Search for the cell housing the specified text and yield its [x, y] center coordinate. 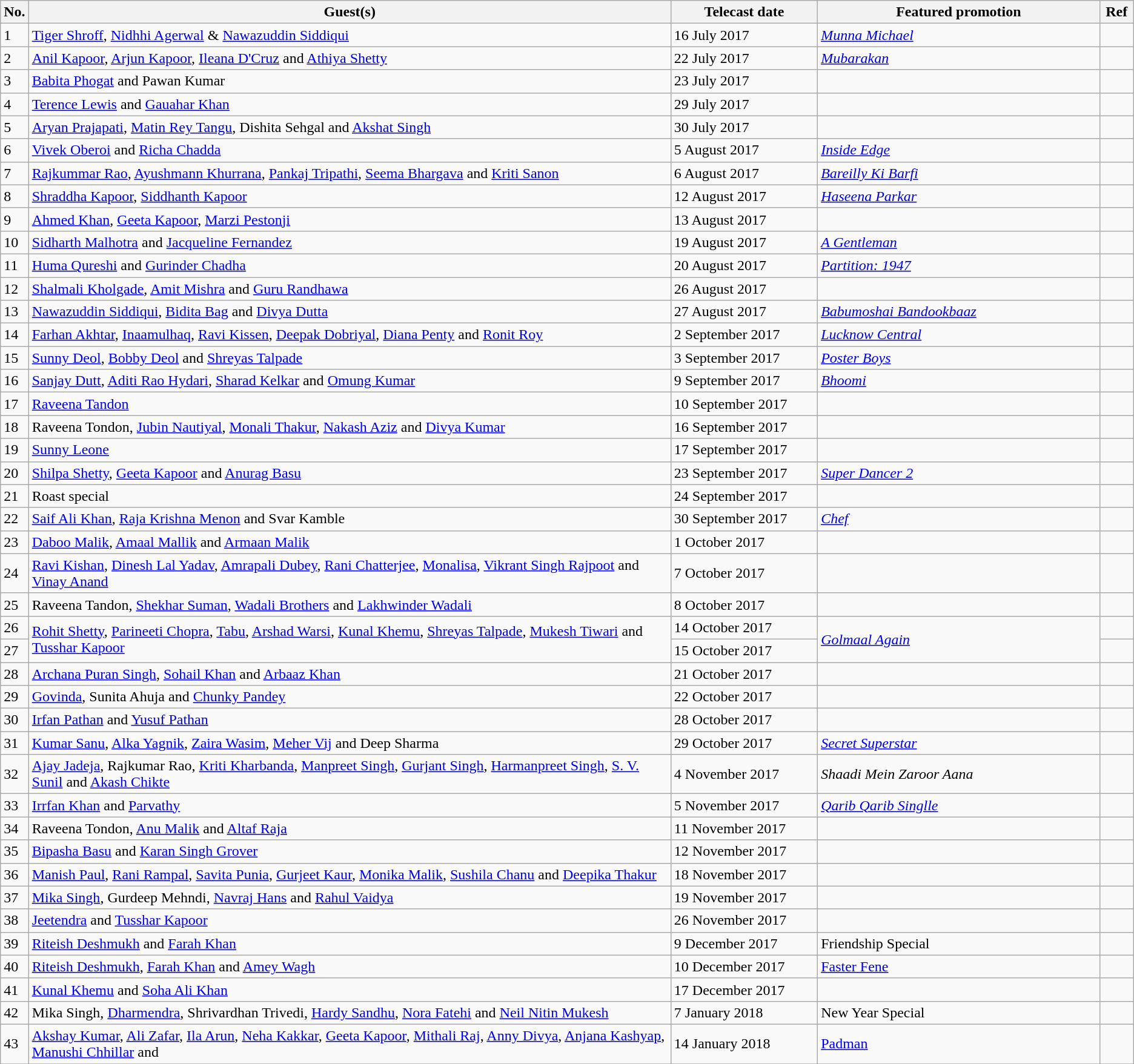
Jeetendra and Tusshar Kapoor [350, 920]
8 October 2017 [744, 604]
20 [15, 473]
43 [15, 1044]
A Gentleman [959, 242]
Nawazuddin Siddiqui, Bidita Bag and Divya Dutta [350, 312]
4 [15, 104]
17 [15, 404]
28 [15, 674]
15 [15, 358]
Aryan Prajapati, Matin Rey Tangu, Dishita Sehgal and Akshat Singh [350, 127]
Bhoomi [959, 381]
Farhan Akhtar, Inaamulhaq, Ravi Kissen, Deepak Dobriyal, Diana Penty and Ronit Roy [350, 335]
Inside Edge [959, 150]
37 [15, 897]
16 [15, 381]
6 August 2017 [744, 173]
9 [15, 219]
29 October 2017 [744, 743]
Raveena Tandon, Shekhar Suman, Wadali Brothers and Lakhwinder Wadali [350, 604]
21 [15, 496]
Munna Michael [959, 35]
Babumoshai Bandookbaaz [959, 312]
Golmaal Again [959, 639]
30 [15, 720]
14 [15, 335]
27 August 2017 [744, 312]
13 August 2017 [744, 219]
25 [15, 604]
Irfan Pathan and Yusuf Pathan [350, 720]
Partition: 1947 [959, 265]
30 September 2017 [744, 519]
Terence Lewis and Gauahar Khan [350, 104]
24 September 2017 [744, 496]
7 October 2017 [744, 573]
22 October 2017 [744, 697]
4 November 2017 [744, 774]
Friendship Special [959, 943]
22 July 2017 [744, 58]
No. [15, 12]
Telecast date [744, 12]
Kumar Sanu, Alka Yagnik, Zaira Wasim, Meher Vij and Deep Sharma [350, 743]
Haseena Parkar [959, 196]
Daboo Malik, Amaal Mallik and Armaan Malik [350, 542]
17 December 2017 [744, 990]
Raveena Tandon [350, 404]
26 November 2017 [744, 920]
Riteish Deshmukh, Farah Khan and Amey Wagh [350, 967]
Secret Superstar [959, 743]
Mika Singh, Gurdeep Mehndi, Navraj Hans and Rahul Vaidya [350, 897]
6 [15, 150]
16 September 2017 [744, 427]
Super Dancer 2 [959, 473]
24 [15, 573]
Tiger Shroff, Nidhhi Agerwal & Nawazuddin Siddiqui [350, 35]
19 August 2017 [744, 242]
14 January 2018 [744, 1044]
Saif Ali Khan, Raja Krishna Menon and Svar Kamble [350, 519]
33 [15, 805]
Ajay Jadeja, Rajkumar Rao, Kriti Kharbanda, Manpreet Singh, Gurjant Singh, Harmanpreet Singh, S. V. Sunil and Akash Chikte [350, 774]
42 [15, 1013]
7 January 2018 [744, 1013]
26 August 2017 [744, 289]
Shraddha Kapoor, Siddhanth Kapoor [350, 196]
13 [15, 312]
Ref [1116, 12]
3 [15, 81]
Rajkummar Rao, Ayushmann Khurrana, Pankaj Tripathi, Seema Bhargava and Kriti Sanon [350, 173]
Irrfan Khan and Parvathy [350, 805]
10 September 2017 [744, 404]
23 September 2017 [744, 473]
Mubarakan [959, 58]
23 July 2017 [744, 81]
Bipasha Basu and Karan Singh Grover [350, 851]
11 November 2017 [744, 828]
31 [15, 743]
Babita Phogat and Pawan Kumar [350, 81]
Lucknow Central [959, 335]
36 [15, 874]
5 [15, 127]
Faster Fene [959, 967]
9 September 2017 [744, 381]
9 December 2017 [744, 943]
Sunny Deol, Bobby Deol and Shreyas Talpade [350, 358]
5 November 2017 [744, 805]
21 October 2017 [744, 674]
20 August 2017 [744, 265]
Anil Kapoor, Arjun Kapoor, Ileana D'Cruz and Athiya Shetty [350, 58]
Sidharth Malhotra and Jacqueline Fernandez [350, 242]
Archana Puran Singh, Sohail Khan and Arbaaz Khan [350, 674]
Sunny Leone [350, 450]
Poster Boys [959, 358]
7 [15, 173]
28 October 2017 [744, 720]
30 July 2017 [744, 127]
8 [15, 196]
Shalmali Kholgade, Amit Mishra and Guru Randhawa [350, 289]
27 [15, 650]
17 September 2017 [744, 450]
Raveena Tondon, Anu Malik and Altaf Raja [350, 828]
3 September 2017 [744, 358]
12 August 2017 [744, 196]
Akshay Kumar, Ali Zafar, Ila Arun, Neha Kakkar, Geeta Kapoor, Mithali Raj, Anny Divya, Anjana Kashyap, Manushi Chhillar and [350, 1044]
Sanjay Dutt, Aditi Rao Hydari, Sharad Kelkar and Omung Kumar [350, 381]
Qarib Qarib Singlle [959, 805]
Vivek Oberoi and Richa Chadda [350, 150]
40 [15, 967]
Huma Qureshi and Gurinder Chadha [350, 265]
Shilpa Shetty, Geeta Kapoor and Anurag Basu [350, 473]
18 [15, 427]
14 October 2017 [744, 627]
Raveena Tondon, Jubin Nautiyal, Monali Thakur, Nakash Aziz and Divya Kumar [350, 427]
1 [15, 35]
34 [15, 828]
Kunal Khemu and Soha Ali Khan [350, 990]
Guest(s) [350, 12]
11 [15, 265]
1 October 2017 [744, 542]
23 [15, 542]
16 July 2017 [744, 35]
10 December 2017 [744, 967]
29 July 2017 [744, 104]
12 [15, 289]
Mika Singh, Dharmendra, Shrivardhan Trivedi, Hardy Sandhu, Nora Fatehi and Neil Nitin Mukesh [350, 1013]
35 [15, 851]
19 November 2017 [744, 897]
Govinda, Sunita Ahuja and Chunky Pandey [350, 697]
Shaadi Mein Zaroor Aana [959, 774]
41 [15, 990]
Riteish Deshmukh and Farah Khan [350, 943]
Featured promotion [959, 12]
29 [15, 697]
Ahmed Khan, Geeta Kapoor, Marzi Pestonji [350, 219]
2 [15, 58]
Roast special [350, 496]
Rohit Shetty, Parineeti Chopra, Tabu, Arshad Warsi, Kunal Khemu, Shreyas Talpade, Mukesh Tiwari and Tusshar Kapoor [350, 639]
39 [15, 943]
38 [15, 920]
Chef [959, 519]
22 [15, 519]
Padman [959, 1044]
32 [15, 774]
12 November 2017 [744, 851]
New Year Special [959, 1013]
5 August 2017 [744, 150]
Ravi Kishan, Dinesh Lal Yadav, Amrapali Dubey, Rani Chatterjee, Monalisa, Vikrant Singh Rajpoot and Vinay Anand [350, 573]
15 October 2017 [744, 650]
Bareilly Ki Barfi [959, 173]
Manish Paul, Rani Rampal, Savita Punia, Gurjeet Kaur, Monika Malik, Sushila Chanu and Deepika Thakur [350, 874]
26 [15, 627]
10 [15, 242]
2 September 2017 [744, 335]
19 [15, 450]
18 November 2017 [744, 874]
